From the cell containing the given text, extract its center point as (x, y) coordinate. 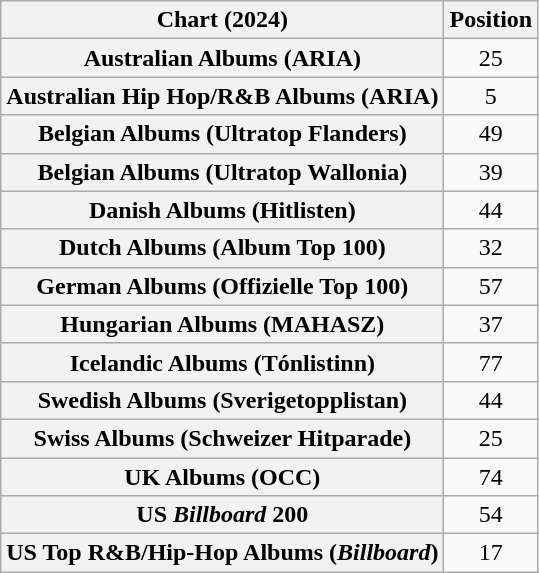
US Top R&B/Hip-Hop Albums (Billboard) (222, 553)
57 (491, 286)
32 (491, 248)
5 (491, 96)
Danish Albums (Hitlisten) (222, 210)
Position (491, 20)
Australian Hip Hop/R&B Albums (ARIA) (222, 96)
39 (491, 172)
UK Albums (OCC) (222, 477)
Belgian Albums (Ultratop Flanders) (222, 134)
Chart (2024) (222, 20)
Australian Albums (ARIA) (222, 58)
US Billboard 200 (222, 515)
Belgian Albums (Ultratop Wallonia) (222, 172)
Dutch Albums (Album Top 100) (222, 248)
37 (491, 324)
49 (491, 134)
54 (491, 515)
17 (491, 553)
German Albums (Offizielle Top 100) (222, 286)
74 (491, 477)
Icelandic Albums (Tónlistinn) (222, 362)
Hungarian Albums (MAHASZ) (222, 324)
Swiss Albums (Schweizer Hitparade) (222, 438)
Swedish Albums (Sverigetopplistan) (222, 400)
77 (491, 362)
